Scan for the cell matching the given text and deliver its (x, y) coordinate at center. 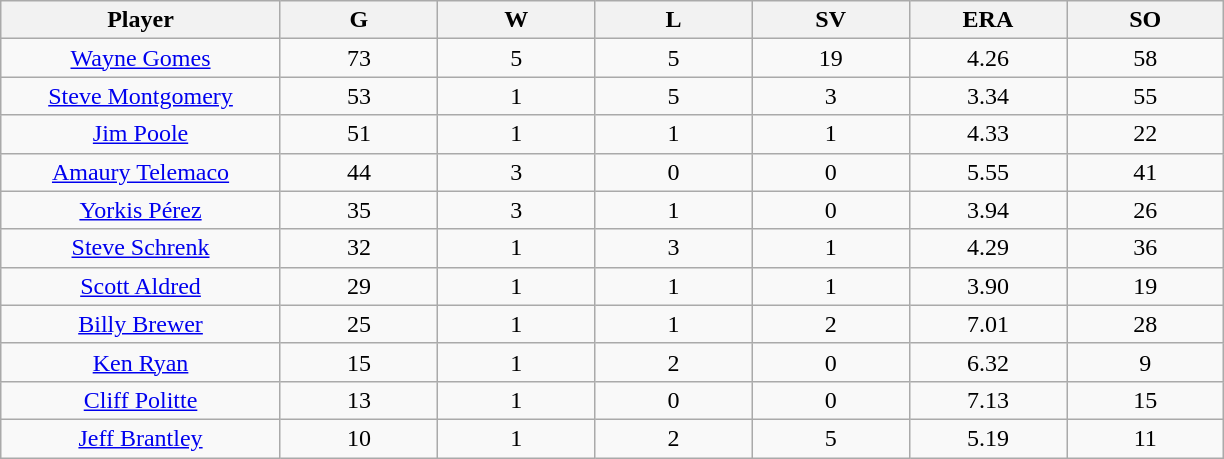
11 (1146, 438)
7.01 (988, 324)
Scott Aldred (141, 286)
9 (1146, 362)
53 (358, 96)
36 (1146, 248)
SO (1146, 20)
3.34 (988, 96)
SV (830, 20)
29 (358, 286)
4.33 (988, 134)
10 (358, 438)
51 (358, 134)
Wayne Gomes (141, 58)
26 (1146, 210)
3.90 (988, 286)
L (674, 20)
Jeff Brantley (141, 438)
Yorkis Pérez (141, 210)
58 (1146, 58)
32 (358, 248)
5.55 (988, 172)
Steve Montgomery (141, 96)
ERA (988, 20)
Jim Poole (141, 134)
35 (358, 210)
4.29 (988, 248)
Steve Schrenk (141, 248)
W (516, 20)
3.94 (988, 210)
5.19 (988, 438)
13 (358, 400)
25 (358, 324)
44 (358, 172)
55 (1146, 96)
G (358, 20)
7.13 (988, 400)
4.26 (988, 58)
Player (141, 20)
28 (1146, 324)
Amaury Telemaco (141, 172)
6.32 (988, 362)
73 (358, 58)
22 (1146, 134)
Billy Brewer (141, 324)
41 (1146, 172)
Cliff Politte (141, 400)
Ken Ryan (141, 362)
